Return the (x, y) coordinate for the center point of the cell that contains the specified text.  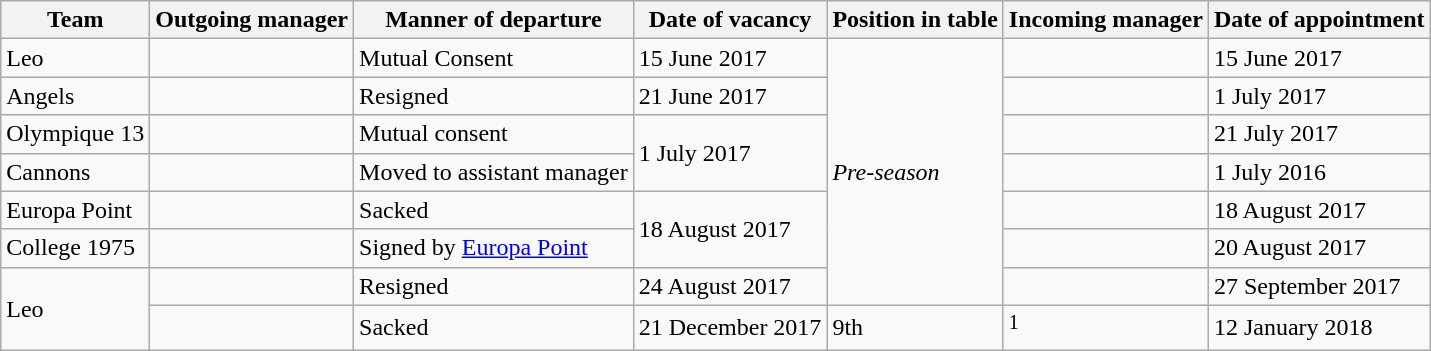
Mutual consent (494, 134)
Manner of departure (494, 20)
Cannons (76, 172)
21 December 2017 (730, 328)
Position in table (915, 20)
27 September 2017 (1319, 286)
Angels (76, 96)
Pre-season (915, 172)
Signed by Europa Point (494, 248)
Date of appointment (1319, 20)
Outgoing manager (252, 20)
Team (76, 20)
Europa Point (76, 210)
Mutual Consent (494, 58)
College 1975 (76, 248)
Olympique 13 (76, 134)
20 August 2017 (1319, 248)
Moved to assistant manager (494, 172)
9th (915, 328)
Date of vacancy (730, 20)
1 July 2016 (1319, 172)
1 (1106, 328)
21 July 2017 (1319, 134)
21 June 2017 (730, 96)
12 January 2018 (1319, 328)
Incoming manager (1106, 20)
24 August 2017 (730, 286)
